Return the (X, Y) coordinate for the center point of the cell that contains the specified text.  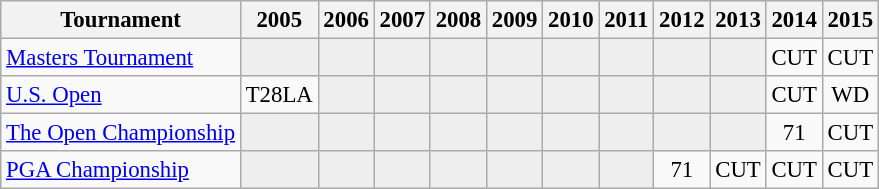
2011 (626, 20)
WD (850, 95)
Masters Tournament (121, 58)
T28LA (279, 95)
2007 (402, 20)
2010 (571, 20)
2014 (794, 20)
2006 (346, 20)
2015 (850, 20)
PGA Championship (121, 170)
U.S. Open (121, 95)
2005 (279, 20)
Tournament (121, 20)
The Open Championship (121, 133)
2012 (682, 20)
2009 (515, 20)
2008 (458, 20)
2013 (738, 20)
